Provide the (x, y) coordinate of the cell's center where the given text is located.  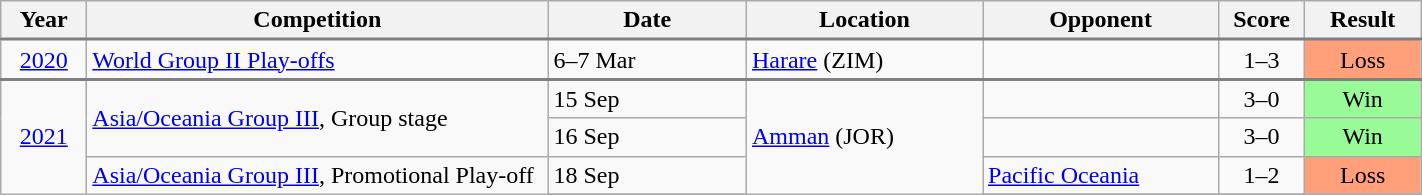
1–2 (1262, 175)
18 Sep (648, 175)
Amman (JOR) (864, 136)
1–3 (1262, 60)
Year (44, 20)
Result (1363, 20)
2021 (44, 136)
Opponent (1100, 20)
2020 (44, 60)
6–7 Mar (648, 60)
Competition (318, 20)
World Group II Play-offs (318, 60)
16 Sep (648, 137)
Pacific Oceania (1100, 175)
Harare (ZIM) (864, 60)
15 Sep (648, 98)
Score (1262, 20)
Asia/Oceania Group III, Promotional Play-off (318, 175)
Date (648, 20)
Location (864, 20)
Asia/Oceania Group III, Group stage (318, 118)
